From the cell containing the given text, extract its center point as [x, y] coordinate. 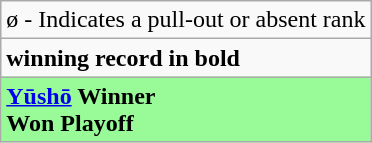
Yūshō WinnerWon Playoff [186, 110]
ø - Indicates a pull-out or absent rank [186, 20]
winning record in bold [186, 58]
